Pinpoint the cell where the given text exists, returning its (x, y) midpoint coordinate. 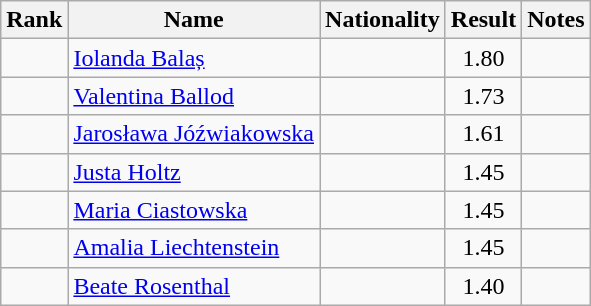
Result (483, 20)
Maria Ciastowska (194, 210)
Valentina Ballod (194, 96)
1.61 (483, 134)
1.80 (483, 58)
Notes (556, 20)
1.40 (483, 286)
Jarosława Jóźwiakowska (194, 134)
Rank (34, 20)
Amalia Liechtenstein (194, 248)
Beate Rosenthal (194, 286)
Iolanda Balaș (194, 58)
Justa Holtz (194, 172)
1.73 (483, 96)
Nationality (383, 20)
Name (194, 20)
